Locate the cell with the specified text and output its (x, y) center coordinate. 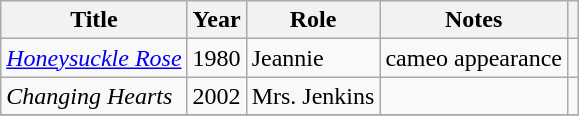
cameo appearance (474, 58)
Year (216, 20)
Role (313, 20)
1980 (216, 58)
Changing Hearts (94, 96)
Mrs. Jenkins (313, 96)
Title (94, 20)
Jeannie (313, 58)
Honeysuckle Rose (94, 58)
2002 (216, 96)
Notes (474, 20)
